Scan for the cell matching the given text and deliver its (X, Y) coordinate at center. 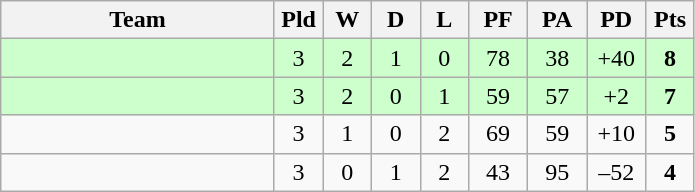
Pts (670, 20)
43 (498, 172)
8 (670, 58)
+10 (616, 134)
W (348, 20)
Pld (298, 20)
L (444, 20)
PF (498, 20)
38 (558, 58)
D (396, 20)
PD (616, 20)
–52 (616, 172)
+40 (616, 58)
95 (558, 172)
78 (498, 58)
PA (558, 20)
4 (670, 172)
Team (138, 20)
57 (558, 96)
69 (498, 134)
+2 (616, 96)
7 (670, 96)
5 (670, 134)
